Pinpoint the cell where the given text exists, returning its [x, y] midpoint coordinate. 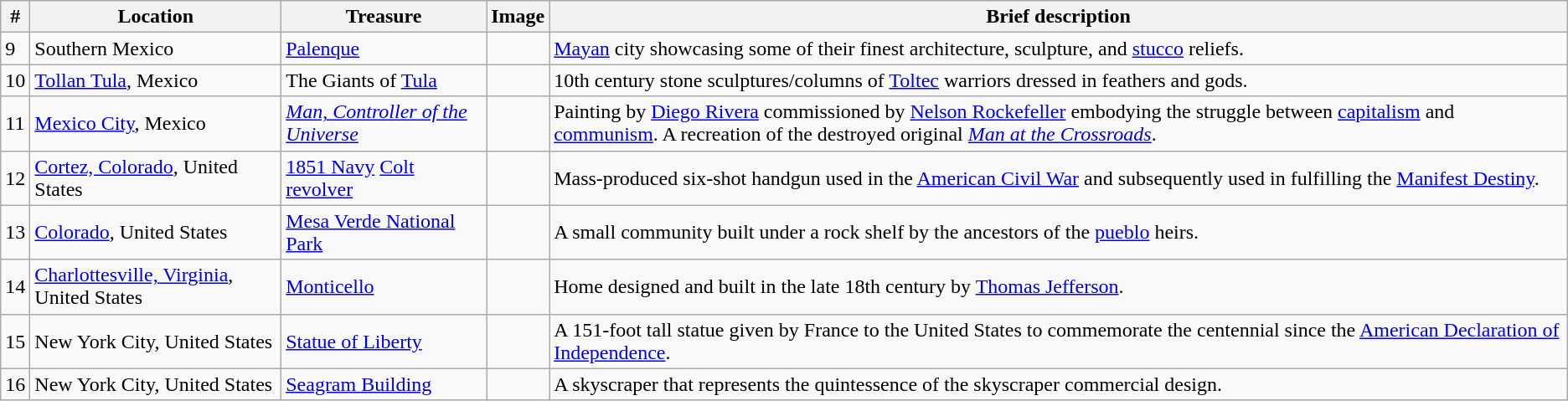
Southern Mexico [156, 49]
Colorado, United States [156, 233]
A skyscraper that represents the quintessence of the skyscraper commercial design. [1059, 384]
Treasure [384, 17]
13 [15, 233]
Home designed and built in the late 18th century by Thomas Jefferson. [1059, 286]
Cortez, Colorado, United States [156, 177]
Palenque [384, 49]
10th century stone sculptures/columns of Toltec warriors dressed in feathers and gods. [1059, 80]
Charlottesville, Virginia, United States [156, 286]
Location [156, 17]
Tollan Tula, Mexico [156, 80]
10 [15, 80]
Mass-produced six-shot handgun used in the American Civil War and subsequently used in fulfilling the Manifest Destiny. [1059, 177]
Brief description [1059, 17]
Mexico City, Mexico [156, 124]
A 151-foot tall statue given by France to the United States to commemorate the centennial since the American Declaration of Independence. [1059, 342]
Monticello [384, 286]
14 [15, 286]
1851 Navy Colt revolver [384, 177]
The Giants of Tula [384, 80]
12 [15, 177]
Mayan city showcasing some of their finest architecture, sculpture, and stucco reliefs. [1059, 49]
11 [15, 124]
# [15, 17]
Statue of Liberty [384, 342]
Man, Controller of the Universe [384, 124]
15 [15, 342]
Image [518, 17]
Mesa Verde National Park [384, 233]
Seagram Building [384, 384]
16 [15, 384]
9 [15, 49]
A small community built under a rock shelf by the ancestors of the pueblo heirs. [1059, 233]
